Search for the cell housing the specified text and yield its [X, Y] center coordinate. 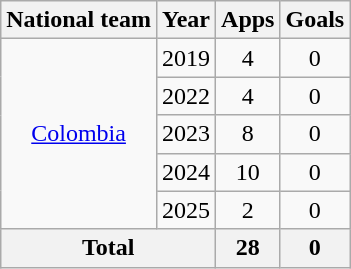
2024 [186, 172]
2022 [186, 96]
Year [186, 20]
Apps [248, 20]
2025 [186, 210]
10 [248, 172]
Colombia [79, 134]
8 [248, 134]
National team [79, 20]
2019 [186, 58]
2 [248, 210]
28 [248, 248]
Total [108, 248]
2023 [186, 134]
Goals [315, 20]
